Return the [X, Y] coordinate for the center point of the cell that contains the specified text.  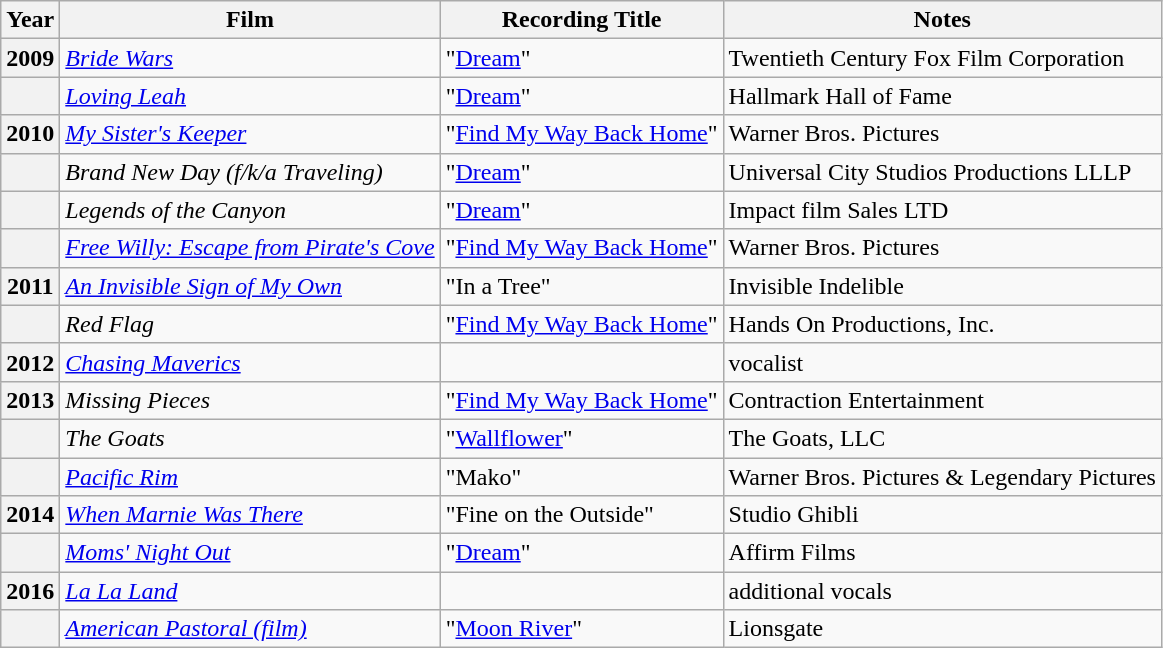
2014 [30, 515]
Hands On Productions, Inc. [942, 324]
Lionsgate [942, 629]
Pacific Rim [250, 477]
Impact film Sales LTD [942, 210]
Loving Leah [250, 96]
vocalist [942, 362]
American Pastoral (film) [250, 629]
2009 [30, 58]
2012 [30, 362]
Twentieth Century Fox Film Corporation [942, 58]
"Wallflower" [582, 438]
Notes [942, 20]
Legends of the Canyon [250, 210]
The Goats, LLC [942, 438]
Chasing Maverics [250, 362]
Brand New Day (f/k/a Traveling) [250, 172]
"In a Tree" [582, 286]
"Mako" [582, 477]
Affirm Films [942, 553]
Invisible Indelible [942, 286]
Universal City Studios Productions LLLP [942, 172]
La La Land [250, 591]
2010 [30, 134]
Missing Pieces [250, 400]
additional vocals [942, 591]
Year [30, 20]
Red Flag [250, 324]
Warner Bros. Pictures & Legendary Pictures [942, 477]
Hallmark Hall of Fame [942, 96]
2016 [30, 591]
An Invisible Sign of My Own [250, 286]
Recording Title [582, 20]
"Fine on the Outside" [582, 515]
Bride Wars [250, 58]
Film [250, 20]
2011 [30, 286]
2013 [30, 400]
The Goats [250, 438]
Moms' Night Out [250, 553]
Free Willy: Escape from Pirate's Cove [250, 248]
Contraction Entertainment [942, 400]
Studio Ghibli [942, 515]
When Marnie Was There [250, 515]
My Sister's Keeper [250, 134]
"Moon River" [582, 629]
